For the text-containing cell, return its midpoint in (X, Y) coordinate format. 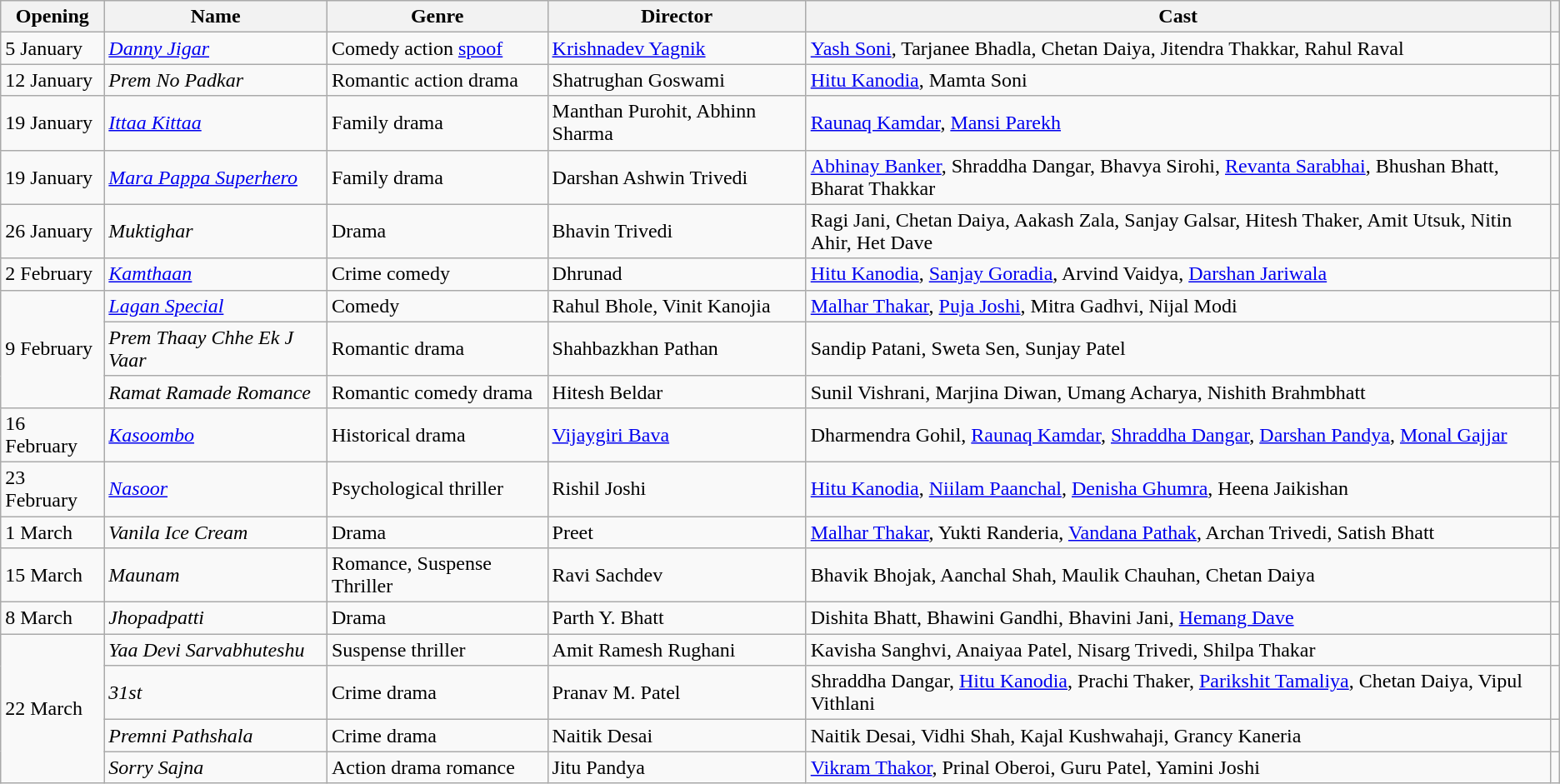
22 March (52, 708)
16 February (52, 435)
31st (216, 693)
Hitesh Beldar (677, 392)
Malhar Thakar, Yukti Randeria, Vandana Pathak, Archan Trivedi, Satish Bhatt (1178, 532)
Crime comedy (437, 274)
Kamthaan (216, 274)
Darshan Ashwin Trivedi (677, 177)
Sunil Vishrani, Marjina Diwan, Umang Acharya, Nishith Brahmbhatt (1178, 392)
Manthan Purohit, Abhinn Sharma (677, 123)
Suspense thriller (437, 650)
Nasoor (216, 488)
Premni Pathshala (216, 736)
Romantic drama (437, 348)
Sorry Sajna (216, 767)
Shatrughan Goswami (677, 80)
26 January (52, 232)
Ittaa Kittaa (216, 123)
15 March (52, 575)
Genre (437, 17)
Cast (1178, 17)
1 March (52, 532)
Dharmendra Gohil, Raunaq Kamdar, Shraddha Dangar, Darshan Pandya, Monal Gajjar (1178, 435)
Yash Soni, Tarjanee Bhadla, Chetan Daiya, Jitendra Thakkar, Rahul Raval (1178, 48)
Muktighar (216, 232)
Comedy action spoof (437, 48)
5 January (52, 48)
Raunaq Kamdar, Mansi Parekh (1178, 123)
Historical drama (437, 435)
Jhopadpatti (216, 618)
Yaa Devi Sarvabhuteshu (216, 650)
Dishita Bhatt, Bhawini Gandhi, Bhavini Jani, Hemang Dave (1178, 618)
Preet (677, 532)
Mara Pappa Superhero (216, 177)
9 February (52, 348)
Bhavin Trivedi (677, 232)
Danny Jigar (216, 48)
Dhrunad (677, 274)
Naitik Desai (677, 736)
Hitu Kanodia, Mamta Soni (1178, 80)
Rishil Joshi (677, 488)
Pranav M. Patel (677, 693)
Romantic action drama (437, 80)
8 March (52, 618)
Romance, Suspense Thriller (437, 575)
Maunam (216, 575)
2 February (52, 274)
Prem No Padkar (216, 80)
Name (216, 17)
Krishnadev Yagnik (677, 48)
Prem Thaay Chhe Ek J Vaar (216, 348)
Sandip Patani, Sweta Sen, Sunjay Patel (1178, 348)
Abhinay Banker, Shraddha Dangar, Bhavya Sirohi, Revanta Sarabhai, Bhushan Bhatt, Bharat Thakkar (1178, 177)
Amit Ramesh Rughani (677, 650)
12 January (52, 80)
Kasoombo (216, 435)
Jitu Pandya (677, 767)
Shraddha Dangar, Hitu Kanodia, Prachi Thaker, Parikshit Tamaliya, Chetan Daiya, Vipul Vithlani (1178, 693)
Psychological thriller (437, 488)
23 February (52, 488)
Naitik Desai, Vidhi Shah, Kajal Kushwahaji, Grancy Kaneria (1178, 736)
Director (677, 17)
Opening (52, 17)
Vanila Ice Cream (216, 532)
Romantic comedy drama (437, 392)
Shahbazkhan Pathan (677, 348)
Ragi Jani, Chetan Daiya, Aakash Zala, Sanjay Galsar, Hitesh Thaker, Amit Utsuk, Nitin Ahir, Het Dave (1178, 232)
Lagan Special (216, 306)
Action drama romance (437, 767)
Vijaygiri Bava (677, 435)
Malhar Thakar, Puja Joshi, Mitra Gadhvi, Nijal Modi (1178, 306)
Bhavik Bhojak, Aanchal Shah, Maulik Chauhan, Chetan Daiya (1178, 575)
Kavisha Sanghvi, Anaiyaa Patel, Nisarg Trivedi, Shilpa Thakar (1178, 650)
Parth Y. Bhatt (677, 618)
Ravi Sachdev (677, 575)
Hitu Kanodia, Sanjay Goradia, Arvind Vaidya, Darshan Jariwala (1178, 274)
Hitu Kanodia, Niilam Paanchal, Denisha Ghumra, Heena Jaikishan (1178, 488)
Comedy (437, 306)
Vikram Thakor, Prinal Oberoi, Guru Patel, Yamini Joshi (1178, 767)
Rahul Bhole, Vinit Kanojia (677, 306)
Ramat Ramade Romance (216, 392)
